Pinpoint the cell where the given text exists, returning its [x, y] midpoint coordinate. 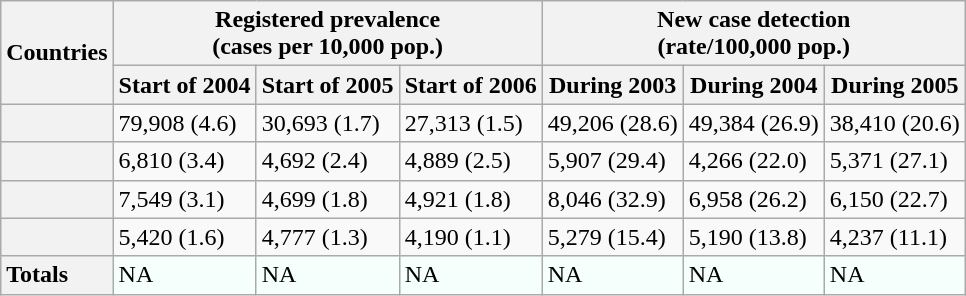
6,958 (26.2) [754, 199]
Start of 2005 [328, 85]
5,371 (27.1) [894, 161]
During 2005 [894, 85]
5,420 (1.6) [184, 237]
49,384 (26.9) [754, 123]
4,266 (22.0) [754, 161]
4,237 (11.1) [894, 237]
4,921 (1.8) [470, 199]
5,279 (15.4) [612, 237]
4,699 (1.8) [328, 199]
4,889 (2.5) [470, 161]
During 2004 [754, 85]
49,206 (28.6) [612, 123]
Registered prevalence (cases per 10,000 pop.) [328, 34]
Countries [57, 52]
4,692 (2.4) [328, 161]
6,810 (3.4) [184, 161]
8,046 (32.9) [612, 199]
Start of 2004 [184, 85]
Totals [57, 275]
New case detection (rate/100,000 pop.) [754, 34]
79,908 (4.6) [184, 123]
30,693 (1.7) [328, 123]
4,190 (1.1) [470, 237]
5,190 (13.8) [754, 237]
During 2003 [612, 85]
38,410 (20.6) [894, 123]
4,777 (1.3) [328, 237]
7,549 (3.1) [184, 199]
6,150 (22.7) [894, 199]
27,313 (1.5) [470, 123]
Start of 2006 [470, 85]
5,907 (29.4) [612, 161]
